Pinpoint the cell where the given text exists, returning its [X, Y] midpoint coordinate. 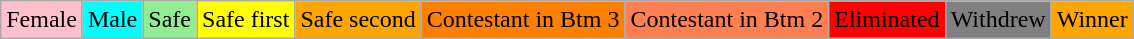
Safe first [246, 20]
Eliminated [887, 20]
Safe [170, 20]
Contestant in Btm 2 [727, 20]
Contestant in Btm 3 [523, 20]
Safe second [358, 20]
Male [112, 20]
Winner [1092, 20]
Female [42, 20]
Withdrew [998, 20]
